Search for the cell housing the specified text and yield its [x, y] center coordinate. 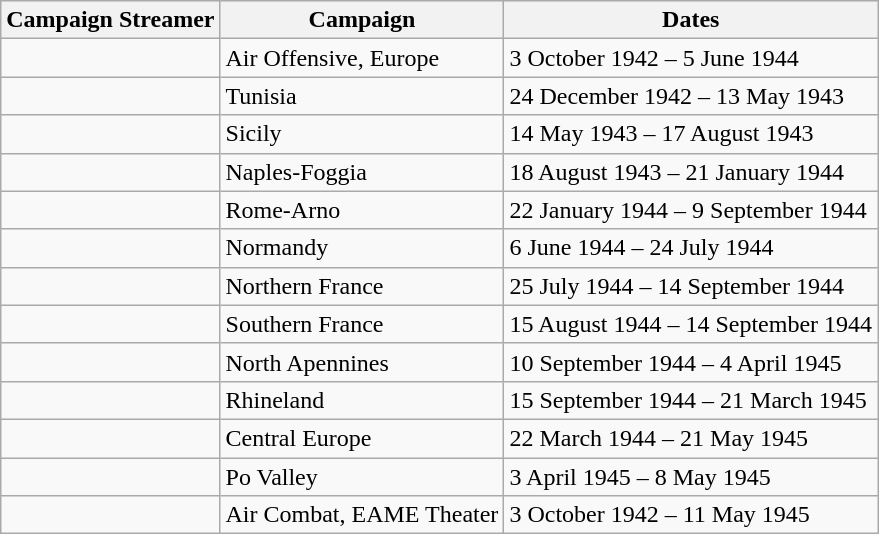
Air Offensive, Europe [362, 58]
25 July 1944 – 14 September 1944 [691, 286]
Central Europe [362, 438]
24 December 1942 – 13 May 1943 [691, 96]
Dates [691, 20]
10 September 1944 – 4 April 1945 [691, 362]
Rhineland [362, 400]
3 October 1942 – 11 May 1945 [691, 515]
14 May 1943 – 17 August 1943 [691, 134]
15 September 1944 – 21 March 1945 [691, 400]
Campaign [362, 20]
North Apennines [362, 362]
Po Valley [362, 477]
Sicily [362, 134]
3 April 1945 – 8 May 1945 [691, 477]
22 March 1944 – 21 May 1945 [691, 438]
Rome-Arno [362, 210]
3 October 1942 – 5 June 1944 [691, 58]
18 August 1943 – 21 January 1944 [691, 172]
Northern France [362, 286]
6 June 1944 – 24 July 1944 [691, 248]
Campaign Streamer [110, 20]
Southern France [362, 324]
15 August 1944 – 14 September 1944 [691, 324]
Tunisia [362, 96]
22 January 1944 – 9 September 1944 [691, 210]
Naples-Foggia [362, 172]
Air Combat, EAME Theater [362, 515]
Normandy [362, 248]
